For the text-containing cell, return its midpoint in (x, y) coordinate format. 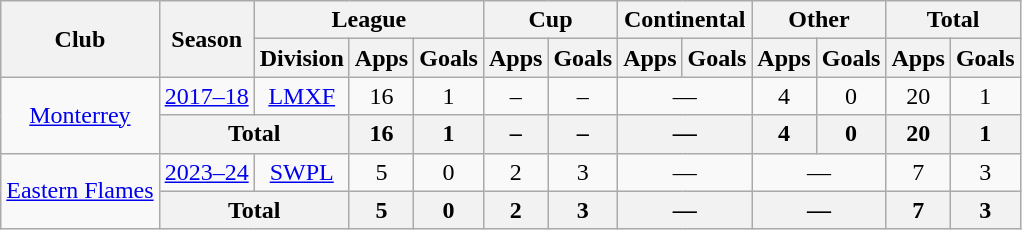
SWPL (302, 172)
Season (206, 39)
2023–24 (206, 172)
Other (819, 20)
Division (302, 58)
Monterrey (80, 115)
Club (80, 39)
Continental (685, 20)
2017–18 (206, 96)
Cup (550, 20)
LMXF (302, 96)
League (368, 20)
Eastern Flames (80, 191)
